Capture the cell that displays the provided text and extract its [x, y] central coordinate. 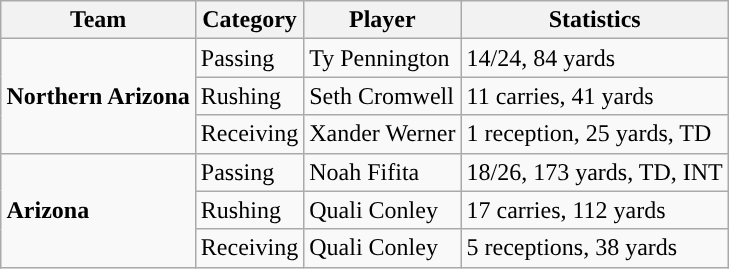
Team [98, 20]
17 carries, 112 yards [594, 210]
1 reception, 25 yards, TD [594, 134]
Xander Werner [382, 134]
Statistics [594, 20]
Noah Fifita [382, 172]
14/24, 84 yards [594, 58]
Arizona [98, 210]
Northern Arizona [98, 96]
Ty Pennington [382, 58]
Player [382, 20]
11 carries, 41 yards [594, 96]
5 receptions, 38 yards [594, 248]
Seth Cromwell [382, 96]
18/26, 173 yards, TD, INT [594, 172]
Category [249, 20]
